Return [x, y] of the center of cell containing provided text 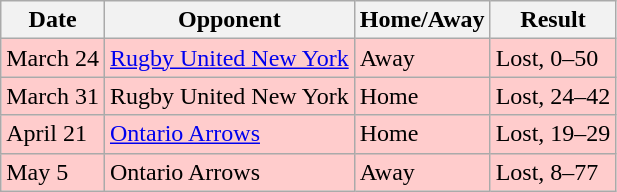
Home/Away [422, 20]
Opponent [229, 20]
April 21 [53, 134]
March 24 [53, 58]
March 31 [53, 96]
Lost, 19–29 [553, 134]
Result [553, 20]
May 5 [53, 172]
Lost, 0–50 [553, 58]
Date [53, 20]
Lost, 24–42 [553, 96]
Lost, 8–77 [553, 172]
